Locate the cell with the specified text and output its [X, Y] center coordinate. 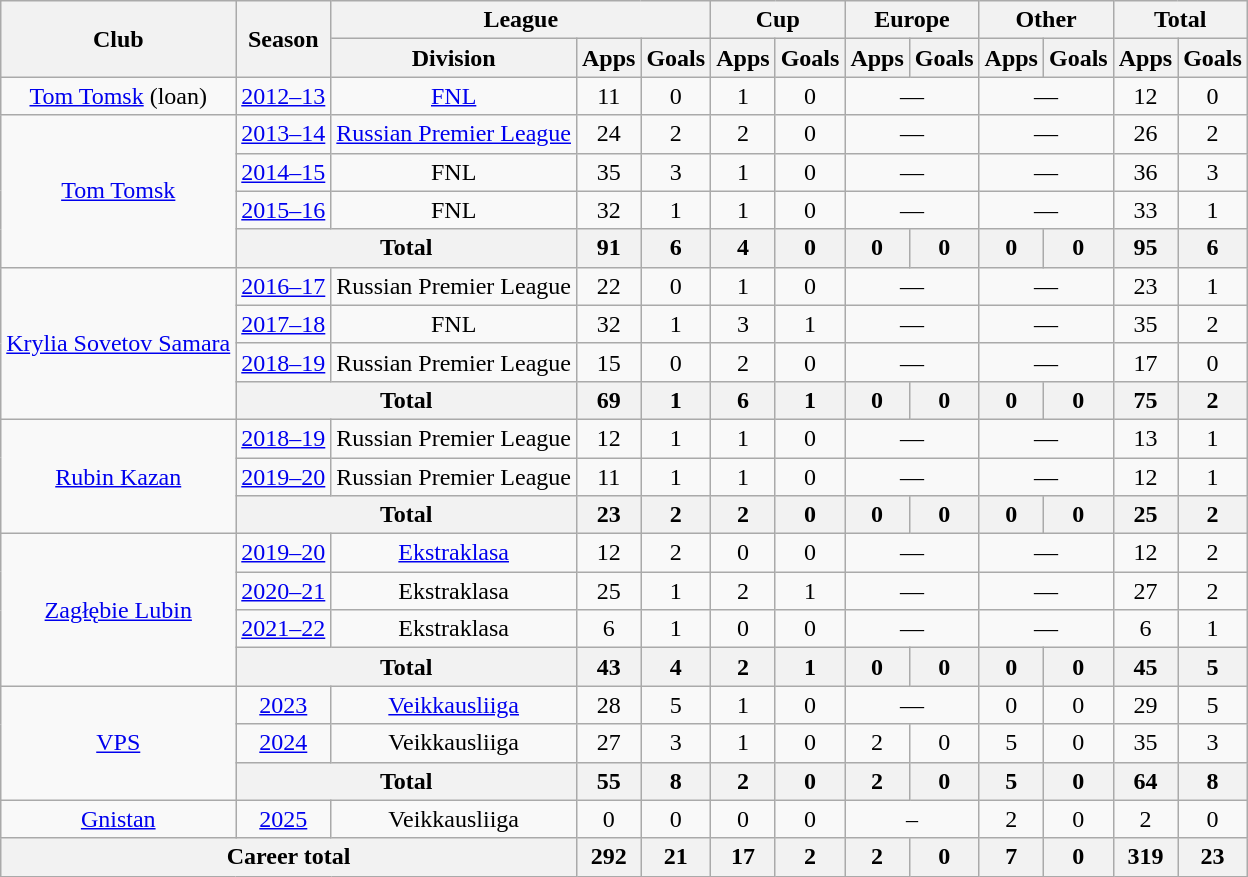
Krylia Sovetov Samara [118, 343]
13 [1145, 438]
Other [1046, 20]
– [912, 819]
2025 [284, 819]
64 [1145, 781]
Europe [912, 20]
22 [608, 286]
Rubin Kazan [118, 476]
2014–15 [284, 172]
15 [608, 362]
55 [608, 781]
319 [1145, 857]
21 [676, 857]
Club [118, 39]
28 [608, 705]
69 [608, 400]
Tom Tomsk (loan) [118, 96]
2024 [284, 743]
36 [1145, 172]
24 [608, 134]
7 [1011, 857]
2017–18 [284, 324]
Division [454, 58]
2015–16 [284, 210]
2013–14 [284, 134]
VPS [118, 743]
2020–21 [284, 591]
91 [608, 248]
43 [608, 667]
Tom Tomsk [118, 191]
29 [1145, 705]
Career total [289, 857]
Season [284, 39]
Gnistan [118, 819]
292 [608, 857]
2016–17 [284, 286]
26 [1145, 134]
75 [1145, 400]
33 [1145, 210]
Cup [778, 20]
45 [1145, 667]
Zagłębie Lubin [118, 610]
95 [1145, 248]
2023 [284, 705]
2012–13 [284, 96]
League [521, 20]
2021–22 [284, 629]
